Pinpoint the cell where the given text exists, returning its [X, Y] midpoint coordinate. 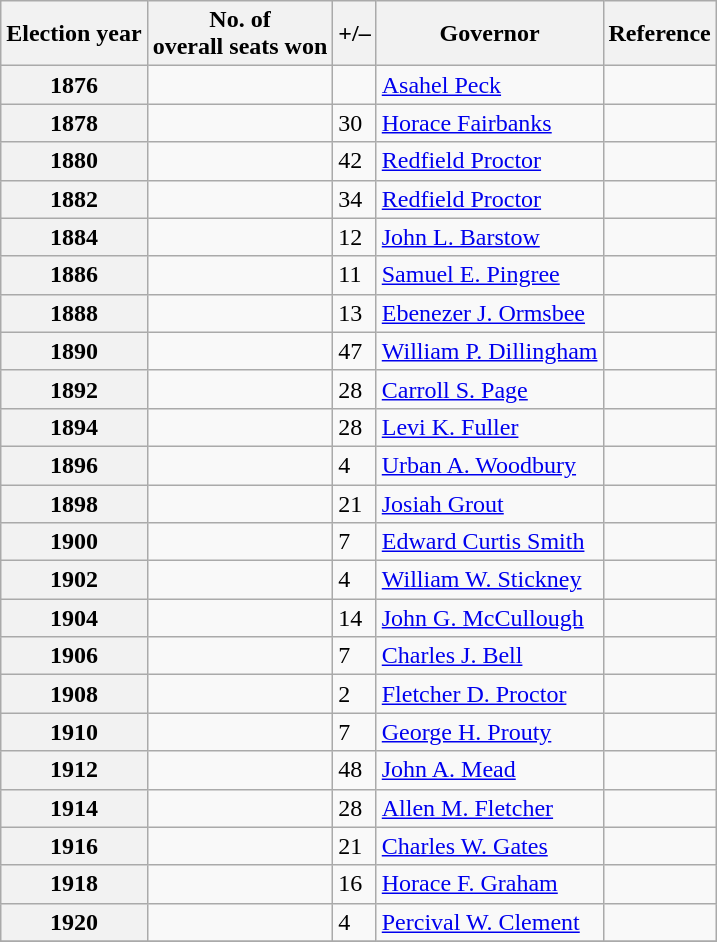
1918 [74, 884]
1880 [74, 161]
1892 [74, 389]
34 [354, 199]
12 [354, 237]
1890 [74, 351]
1888 [74, 313]
Edward Curtis Smith [490, 542]
2 [354, 694]
14 [354, 618]
30 [354, 123]
William W. Stickney [490, 580]
Ebenezer J. Ormsbee [490, 313]
George H. Prouty [490, 732]
Charles W. Gates [490, 846]
1876 [74, 85]
Horace F. Graham [490, 884]
Samuel E. Pingree [490, 275]
16 [354, 884]
+/– [354, 34]
48 [354, 770]
1904 [74, 618]
1884 [74, 237]
1894 [74, 427]
Asahel Peck [490, 85]
1902 [74, 580]
John G. McCullough [490, 618]
1912 [74, 770]
1898 [74, 503]
Urban A. Woodbury [490, 465]
No. ofoverall seats won [240, 34]
1886 [74, 275]
John A. Mead [490, 770]
Percival W. Clement [490, 922]
Horace Fairbanks [490, 123]
Josiah Grout [490, 503]
1908 [74, 694]
1916 [74, 846]
1896 [74, 465]
Reference [660, 34]
Allen M. Fletcher [490, 808]
Governor [490, 34]
John L. Barstow [490, 237]
1900 [74, 542]
1906 [74, 656]
1882 [74, 199]
Charles J. Bell [490, 656]
1910 [74, 732]
13 [354, 313]
1914 [74, 808]
William P. Dillingham [490, 351]
11 [354, 275]
42 [354, 161]
Levi K. Fuller [490, 427]
Carroll S. Page [490, 389]
1920 [74, 922]
1878 [74, 123]
Fletcher D. Proctor [490, 694]
Election year [74, 34]
47 [354, 351]
